Return [x, y] of the center of cell containing provided text 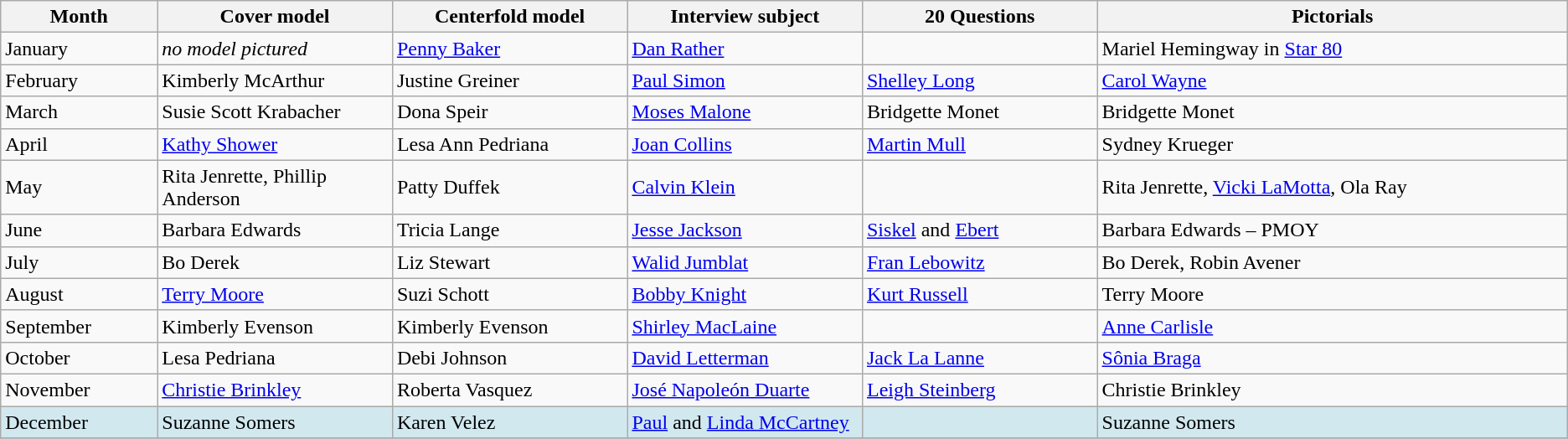
Joan Collins [745, 144]
Leigh Steinberg [980, 390]
Cover model [275, 17]
Barbara Edwards – PMOY [1332, 230]
August [79, 294]
Bo Derek, Robin Avener [1332, 262]
Jesse Jackson [745, 230]
Month [79, 17]
Sydney Krueger [1332, 144]
Fran Lebowitz [980, 262]
Penny Baker [509, 49]
Siskel and Ebert [980, 230]
July [79, 262]
January [79, 49]
December [79, 421]
Rita Jenrette, Vicki LaMotta, Ola Ray [1332, 188]
Patty Duffek [509, 188]
May [79, 188]
September [79, 326]
November [79, 390]
Karen Velez [509, 421]
Roberta Vasquez [509, 390]
Shelley Long [980, 80]
Tricia Lange [509, 230]
Justine Greiner [509, 80]
Mariel Hemingway in Star 80 [1332, 49]
Jack La Lanne [980, 358]
Anne Carlisle [1332, 326]
Calvin Klein [745, 188]
Rita Jenrette, Phillip Anderson [275, 188]
Bo Derek [275, 262]
David Letterman [745, 358]
Paul and Linda McCartney [745, 421]
February [79, 80]
20 Questions [980, 17]
Sônia Braga [1332, 358]
Paul Simon [745, 80]
Kimberly McArthur [275, 80]
Dona Speir [509, 112]
Interview subject [745, 17]
March [79, 112]
Carol Wayne [1332, 80]
October [79, 358]
Lesa Pedriana [275, 358]
Moses Malone [745, 112]
April [79, 144]
Kathy Shower [275, 144]
Centerfold model [509, 17]
Liz Stewart [509, 262]
Debi Johnson [509, 358]
Bobby Knight [745, 294]
Walid Jumblat [745, 262]
no model pictured [275, 49]
Kurt Russell [980, 294]
Martin Mull [980, 144]
Susie Scott Krabacher [275, 112]
Shirley MacLaine [745, 326]
José Napoleón Duarte [745, 390]
Pictorials [1332, 17]
June [79, 230]
Suzi Schott [509, 294]
Lesa Ann Pedriana [509, 144]
Barbara Edwards [275, 230]
Dan Rather [745, 49]
